Find where the given text appears and provide that cell's center as [x, y] coordinate. 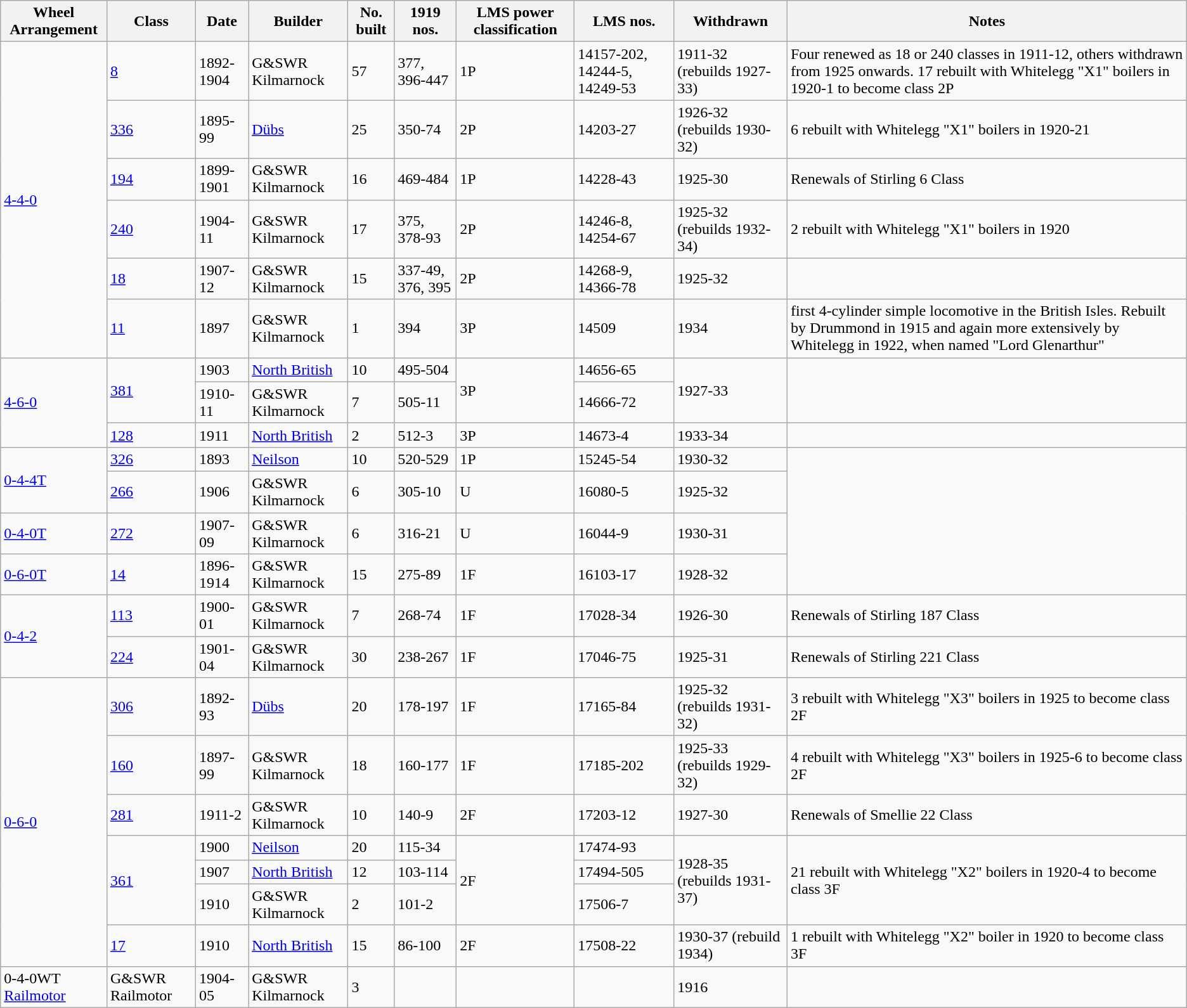
1893 [222, 459]
160 [151, 765]
1895-99 [222, 129]
14673-4 [624, 435]
194 [151, 179]
17203-12 [624, 815]
17508-22 [624, 946]
17028-34 [624, 616]
336 [151, 129]
0-4-0T [54, 533]
1927-33 [730, 391]
337-49, 376, 395 [425, 279]
350-74 [425, 129]
14246-8, 14254-67 [624, 229]
1907-12 [222, 279]
12 [372, 872]
1897-99 [222, 765]
Date [222, 22]
361 [151, 880]
1910-11 [222, 402]
15245-54 [624, 459]
520-529 [425, 459]
14268-9, 14366-78 [624, 279]
57 [372, 71]
14228-43 [624, 179]
16103-17 [624, 574]
1926-30 [730, 616]
1911 [222, 435]
1928-35 (rebuilds 1931-37) [730, 880]
1 rebuilt with Whitelegg "X2" boiler in 1920 to become class 3F [987, 946]
25 [372, 129]
Renewals of Smellie 22 Class [987, 815]
505-11 [425, 402]
178-197 [425, 707]
6 rebuilt with Whitelegg "X1" boilers in 1920-21 [987, 129]
0-6-0 [54, 822]
16044-9 [624, 533]
14509 [624, 328]
495-504 [425, 370]
1934 [730, 328]
14157-202, 14244-5, 14249-53 [624, 71]
0-4-4T [54, 479]
1 [372, 328]
1901-04 [222, 657]
14666-72 [624, 402]
17046-75 [624, 657]
140-9 [425, 815]
Builder [298, 22]
1899-1901 [222, 179]
G&SWR Railmotor [151, 986]
1925-31 [730, 657]
4 rebuilt with Whitelegg "X3" boilers in 1925-6 to become class 2F [987, 765]
113 [151, 616]
1904-11 [222, 229]
1892-1904 [222, 71]
16080-5 [624, 492]
306 [151, 707]
1900 [222, 848]
1926-32 (rebuilds 1930-32) [730, 129]
17494-505 [624, 872]
1907 [222, 872]
Renewals of Stirling 187 Class [987, 616]
240 [151, 229]
1911-32 (rebuilds 1927-33) [730, 71]
1930-37 (rebuild 1934) [730, 946]
1911-2 [222, 815]
1907-09 [222, 533]
Class [151, 22]
1906 [222, 492]
0-6-0T [54, 574]
115-34 [425, 848]
WheelArrangement [54, 22]
512-3 [425, 435]
375, 378-93 [425, 229]
2 rebuilt with Whitelegg "X1" boilers in 1920 [987, 229]
1933-34 [730, 435]
101-2 [425, 904]
103-114 [425, 872]
17474-93 [624, 848]
326 [151, 459]
469-484 [425, 179]
305-10 [425, 492]
1925-30 [730, 179]
0-4-2 [54, 636]
266 [151, 492]
224 [151, 657]
3 [372, 986]
17165-84 [624, 707]
8 [151, 71]
238-267 [425, 657]
Four renewed as 18 or 240 classes in 1911-12, others withdrawn from 1925 onwards. 17 rebuilt with Whitelegg "X1" boilers in 1920-1 to become class 2P [987, 71]
1892-93 [222, 707]
LMS power classification [516, 22]
128 [151, 435]
160-177 [425, 765]
4-6-0 [54, 402]
281 [151, 815]
1927-30 [730, 815]
1928-32 [730, 574]
1900-01 [222, 616]
4-4-0 [54, 200]
LMS nos. [624, 22]
1903 [222, 370]
1916 [730, 986]
Renewals of Stirling 6 Class [987, 179]
1930-31 [730, 533]
272 [151, 533]
1897 [222, 328]
381 [151, 391]
14 [151, 574]
14203-27 [624, 129]
316-21 [425, 533]
377, 396-447 [425, 71]
17506-7 [624, 904]
Withdrawn [730, 22]
14656-65 [624, 370]
3 rebuilt with Whitelegg "X3" boilers in 1925 to become class 2F [987, 707]
30 [372, 657]
No. built [372, 22]
0-4-0WT Railmotor [54, 986]
11 [151, 328]
1925-32 (rebuilds 1932-34) [730, 229]
1904-05 [222, 986]
1925-32 (rebuilds 1931-32) [730, 707]
1925-33 (rebuilds 1929-32) [730, 765]
1930-32 [730, 459]
1919 nos. [425, 22]
394 [425, 328]
Notes [987, 22]
1896-1914 [222, 574]
21 rebuilt with Whitelegg "X2" boilers in 1920-4 to become class 3F [987, 880]
Renewals of Stirling 221 Class [987, 657]
268-74 [425, 616]
17185-202 [624, 765]
86-100 [425, 946]
16 [372, 179]
275-89 [425, 574]
